Locate the cell with the specified text and output its [x, y] center coordinate. 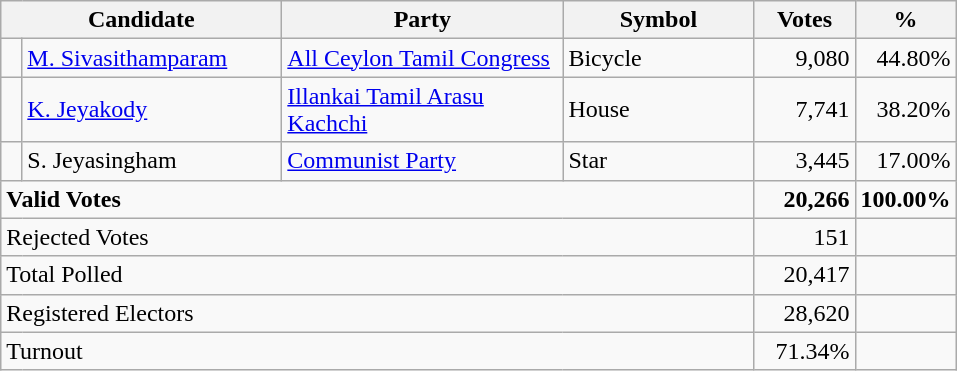
28,620 [804, 313]
% [906, 20]
Turnout [378, 351]
M. Sivasithamparam [152, 58]
Symbol [658, 20]
Party [422, 20]
K. Jeyakody [152, 110]
151 [804, 237]
71.34% [804, 351]
7,741 [804, 110]
20,266 [804, 199]
Communist Party [422, 161]
Rejected Votes [378, 237]
Total Polled [378, 275]
Illankai Tamil Arasu Kachchi [422, 110]
17.00% [906, 161]
Candidate [142, 20]
House [658, 110]
Valid Votes [378, 199]
Votes [804, 20]
9,080 [804, 58]
38.20% [906, 110]
100.00% [906, 199]
Registered Electors [378, 313]
All Ceylon Tamil Congress [422, 58]
20,417 [804, 275]
44.80% [906, 58]
S. Jeyasingham [152, 161]
Star [658, 161]
3,445 [804, 161]
Bicycle [658, 58]
